Provide the (x, y) coordinate of the cell's center where the given text is located.  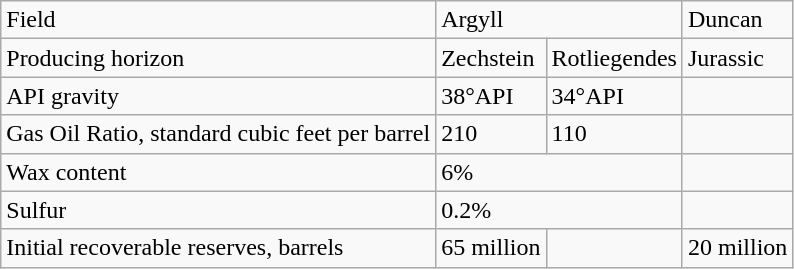
0.2% (560, 210)
20 million (737, 248)
34°API (614, 96)
Rotliegendes (614, 58)
65 million (491, 248)
Jurassic (737, 58)
Duncan (737, 20)
Argyll (560, 20)
API gravity (218, 96)
Initial recoverable reserves, barrels (218, 248)
210 (491, 134)
110 (614, 134)
Field (218, 20)
Sulfur (218, 210)
Zechstein (491, 58)
6% (560, 172)
Wax content (218, 172)
Gas Oil Ratio, standard cubic feet per barrel (218, 134)
38°API (491, 96)
Producing horizon (218, 58)
